Search for the cell housing the specified text and yield its (x, y) center coordinate. 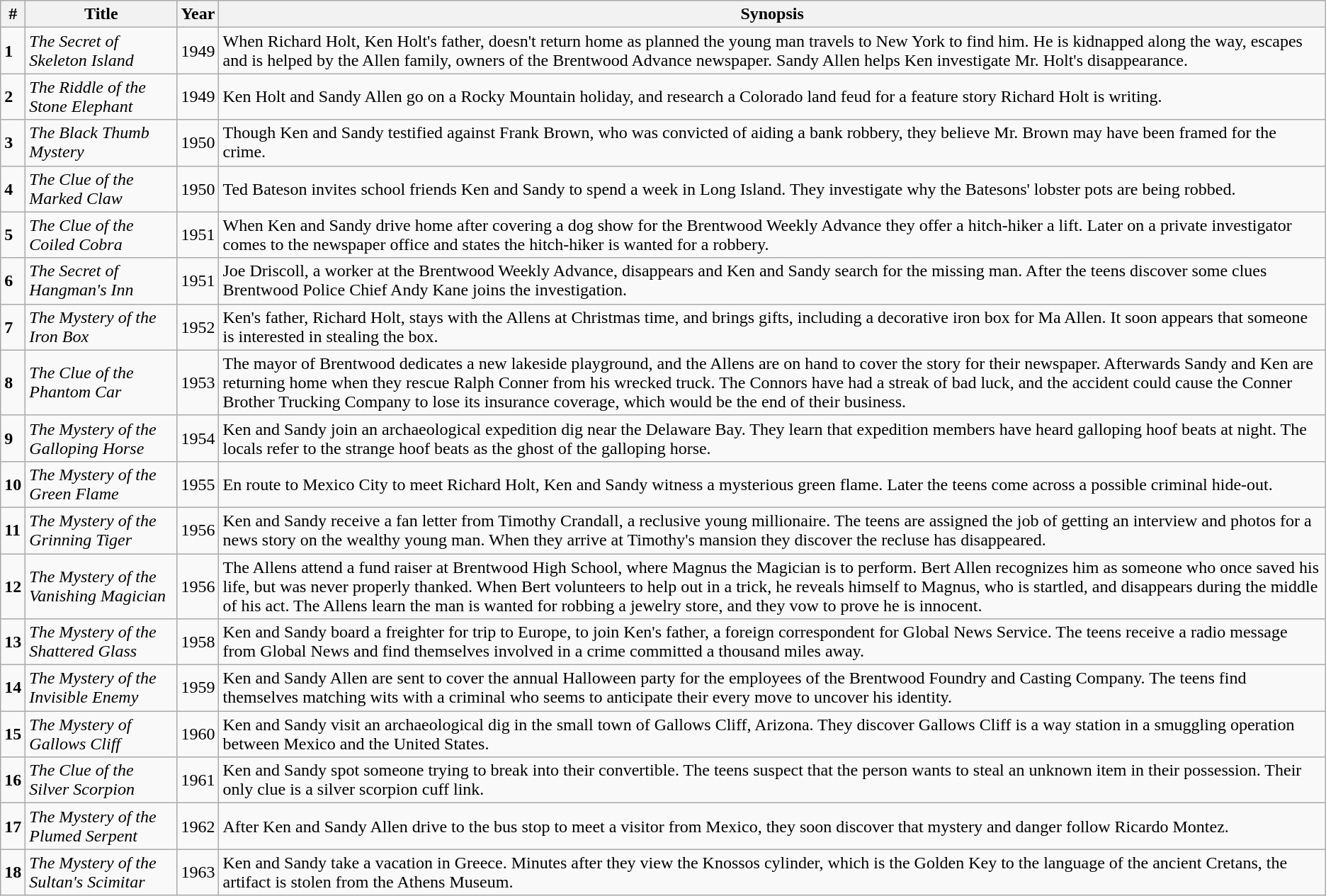
The Secret of Skeleton Island (101, 51)
3 (13, 143)
The Mystery of the Iron Box (101, 327)
1960 (198, 734)
The Mystery of the Shattered Glass (101, 642)
The Mystery of the Plumed Serpent (101, 826)
The Clue of the Coiled Cobra (101, 235)
16 (13, 781)
The Mystery of the Grinning Tiger (101, 530)
1952 (198, 327)
15 (13, 734)
18 (13, 873)
Year (198, 14)
1959 (198, 688)
1961 (198, 781)
14 (13, 688)
11 (13, 530)
1 (13, 51)
The Secret of Hangman's Inn (101, 280)
The Mystery of the Galloping Horse (101, 438)
13 (13, 642)
The Black Thumb Mystery (101, 143)
10 (13, 484)
5 (13, 235)
1955 (198, 484)
9 (13, 438)
4 (13, 188)
1963 (198, 873)
Title (101, 14)
The Riddle of the Stone Elephant (101, 96)
Synopsis (772, 14)
The Mystery of the Green Flame (101, 484)
# (13, 14)
8 (13, 382)
1958 (198, 642)
The Mystery of the Sultan's Scimitar (101, 873)
1954 (198, 438)
17 (13, 826)
1962 (198, 826)
6 (13, 280)
Ted Bateson invites school friends Ken and Sandy to spend a week in Long Island. They investigate why the Batesons' lobster pots are being robbed. (772, 188)
The Clue of the Marked Claw (101, 188)
The Clue of the Silver Scorpion (101, 781)
2 (13, 96)
The Mystery of the Vanishing Magician (101, 586)
12 (13, 586)
After Ken and Sandy Allen drive to the bus stop to meet a visitor from Mexico, they soon discover that mystery and danger follow Ricardo Montez. (772, 826)
The Mystery of Gallows Cliff (101, 734)
The Mystery of the Invisible Enemy (101, 688)
The Clue of the Phantom Car (101, 382)
7 (13, 327)
1953 (198, 382)
Ken Holt and Sandy Allen go on a Rocky Mountain holiday, and research a Colorado land feud for a feature story Richard Holt is writing. (772, 96)
